Scan for the cell matching the given text and deliver its [x, y] coordinate at center. 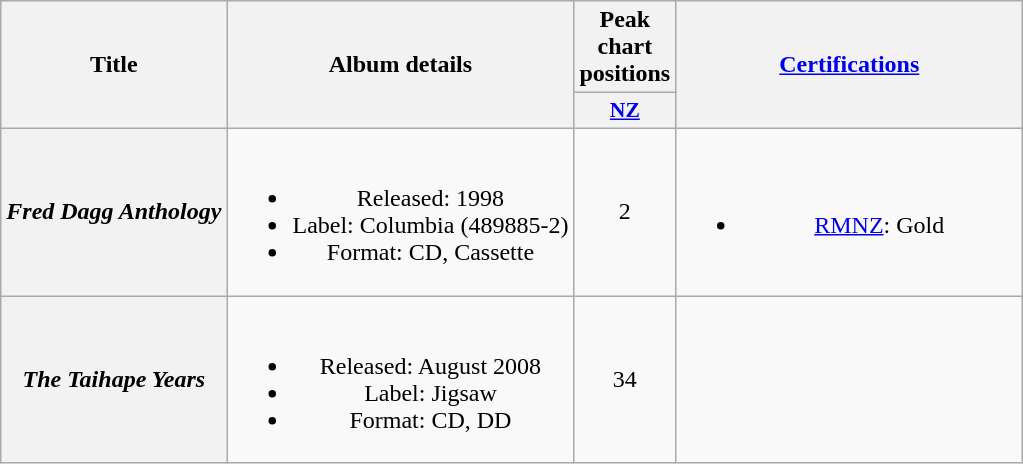
Peak chart positions [625, 47]
The Taihape Years [114, 380]
Certifications [850, 65]
RMNZ: Gold [850, 212]
Title [114, 65]
NZ [625, 111]
2 [625, 212]
34 [625, 380]
Released: 1998Label: Columbia (489885-2)Format: CD, Cassette [400, 212]
Fred Dagg Anthology [114, 212]
Released: August 2008Label: JigsawFormat: CD, DD [400, 380]
Album details [400, 65]
